Scan for the cell matching the given text and deliver its [x, y] coordinate at center. 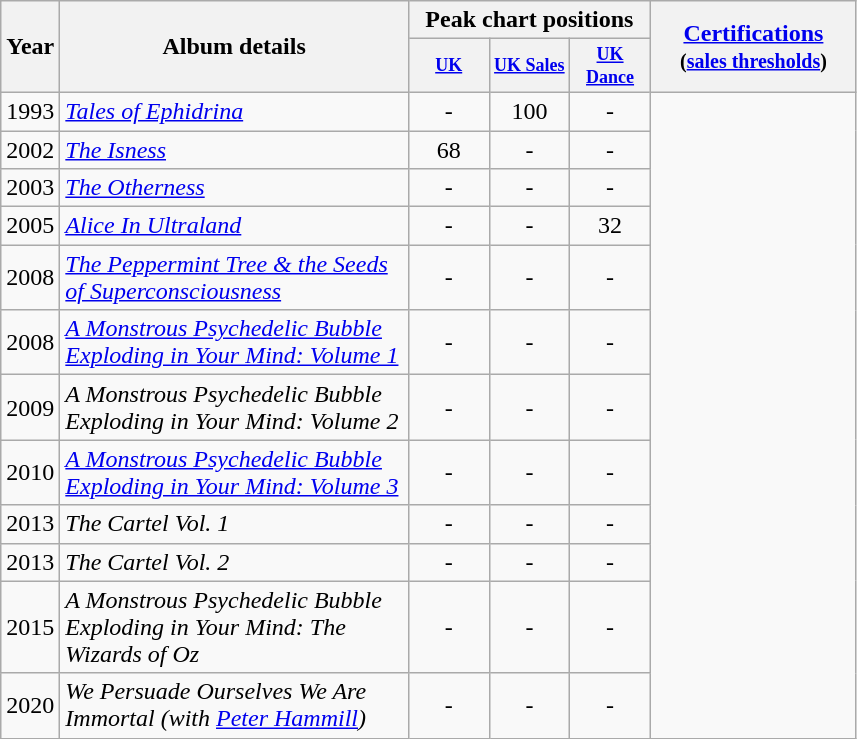
100 [530, 111]
UK [448, 66]
We Persuade Ourselves We Are Immortal (with Peter Hammill) [234, 706]
A Monstrous Psychedelic Bubble Exploding in Your Mind: Volume 1 [234, 342]
A Monstrous Psychedelic Bubble Exploding in Your Mind: The Wizards of Oz [234, 627]
Certifications(sales thresholds) [753, 47]
The Peppermint Tree & the Seeds of Superconsciousness [234, 278]
A Monstrous Psychedelic Bubble Exploding in Your Mind: Volume 3 [234, 472]
2005 [30, 226]
2015 [30, 627]
2002 [30, 150]
The Cartel Vol. 2 [234, 562]
UK Dance [610, 66]
The Isness [234, 150]
2003 [30, 188]
The Otherness [234, 188]
The Cartel Vol. 1 [234, 524]
Tales of Ephidrina [234, 111]
Album details [234, 47]
2020 [30, 706]
Alice In Ultraland [234, 226]
Year [30, 47]
32 [610, 226]
2010 [30, 472]
A Monstrous Psychedelic Bubble Exploding in Your Mind: Volume 2 [234, 408]
UK Sales [530, 66]
68 [448, 150]
1993 [30, 111]
2009 [30, 408]
Peak chart positions [529, 20]
